Provide the (x, y) coordinate of the cell's center where the given text is located.  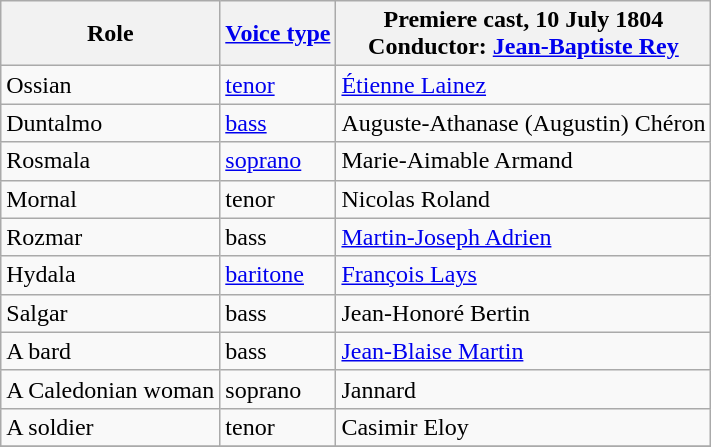
Jannard (524, 389)
A Caledonian woman (110, 389)
Étienne Lainez (524, 85)
François Lays (524, 275)
baritone (278, 275)
Martin-Joseph Adrien (524, 237)
Premiere cast, 10 July 1804Conductor: Jean-Baptiste Rey (524, 34)
Voice type (278, 34)
Duntalmo (110, 123)
Marie-Aimable Armand (524, 161)
Nicolas Roland (524, 199)
Mornal (110, 199)
Role (110, 34)
Jean-Blaise Martin (524, 351)
Jean-Honoré Bertin (524, 313)
Salgar (110, 313)
Hydala (110, 275)
A bard (110, 351)
Casimir Eloy (524, 427)
Rosmala (110, 161)
A soldier (110, 427)
Ossian (110, 85)
Rozmar (110, 237)
Auguste-Athanase (Augustin) Chéron (524, 123)
